Capture the cell that displays the provided text and extract its (x, y) central coordinate. 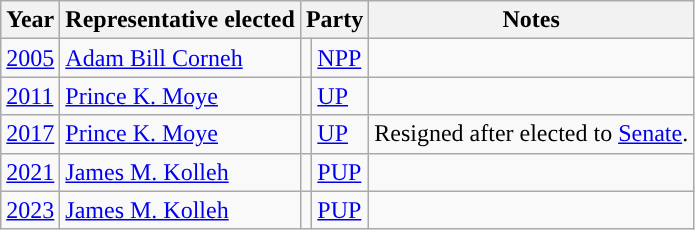
2023 (30, 210)
NPP (340, 58)
2011 (30, 96)
Notes (532, 20)
2021 (30, 172)
2017 (30, 134)
Party (334, 20)
Adam Bill Corneh (180, 58)
Year (30, 20)
Representative elected (180, 20)
Resigned after elected to Senate. (532, 134)
2005 (30, 58)
